Search for the cell housing the specified text and yield its [X, Y] center coordinate. 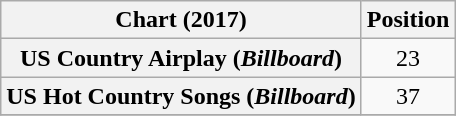
Chart (2017) [181, 20]
Position [408, 20]
US Country Airplay (Billboard) [181, 58]
37 [408, 96]
US Hot Country Songs (Billboard) [181, 96]
23 [408, 58]
